Scan for the cell matching the given text and deliver its (X, Y) coordinate at center. 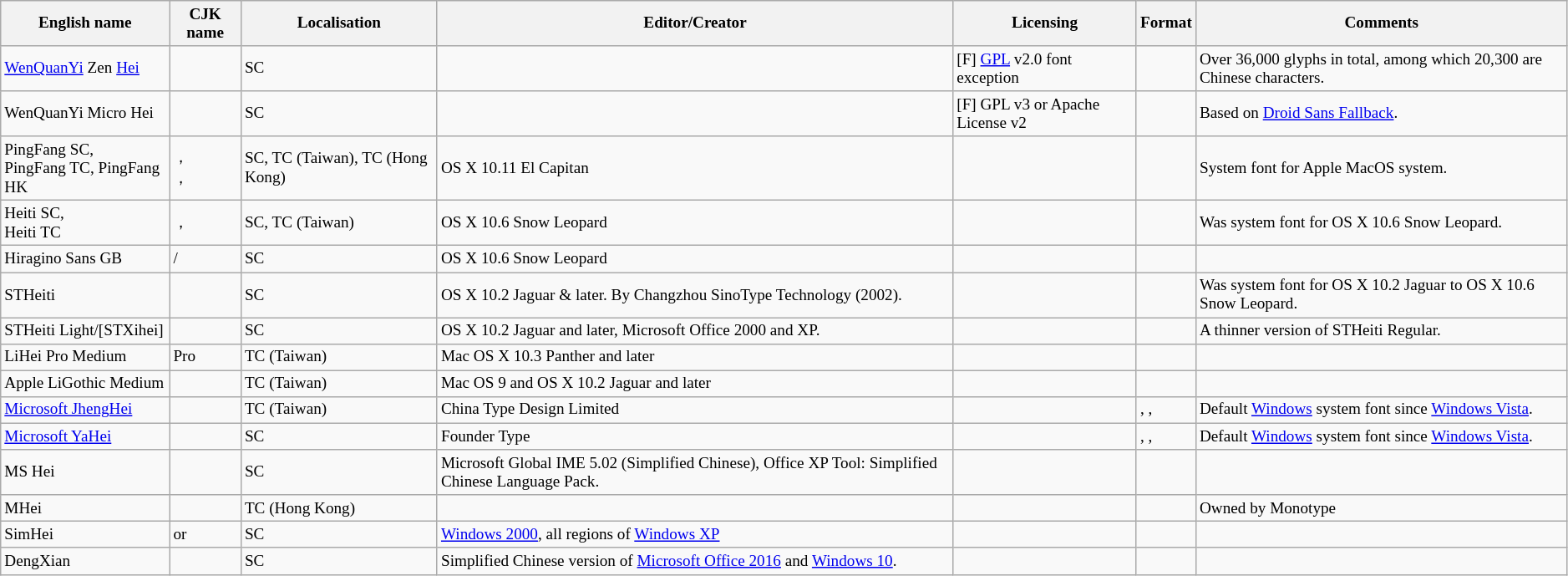
LiHei Pro Medium (85, 357)
or (206, 535)
SC, TC (Taiwan) (339, 223)
Apple LiGothic Medium (85, 384)
OS X 10.2 Jaguar and later, Microsoft Office 2000 and XP. (695, 331)
CJK name (206, 23)
Microsoft YaHei (85, 436)
Hiragino Sans GB (85, 259)
Mac OS X 10.3 Panther and later (695, 357)
，， (206, 169)
Windows 2000, all regions of Windows XP (695, 535)
STHeiti (85, 294)
Over 36,000 glyphs in total, among which 20,300 are Chinese characters. (1382, 69)
MS Hei (85, 472)
STHeiti Light/[STXihei] (85, 331)
WenQuanYi Zen Hei (85, 69)
Editor/Creator (695, 23)
DengXian (85, 561)
Was system font for OS X 10.6 Snow Leopard. (1382, 223)
TC (Hong Kong) (339, 508)
SC, TC (Taiwan), TC (Hong Kong) (339, 169)
PingFang SC,PingFang TC, PingFang HK (85, 169)
Licensing (1045, 23)
A thinner version of STHeiti Regular. (1382, 331)
[F] GPL v2.0 font exception (1045, 69)
Microsoft JhengHei (85, 410)
China Type Design Limited (695, 410)
System font for Apple MacOS system. (1382, 169)
Simplified Chinese version of Microsoft Office 2016 and Windows 10. (695, 561)
Heiti SC,Heiti TC (85, 223)
[F] GPL v3 or Apache License v2 (1045, 114)
SimHei (85, 535)
MHei (85, 508)
， (206, 223)
Founder Type (695, 436)
Microsoft Global IME 5.02 (Simplified Chinese), Office XP Tool: Simplified Chinese Language Pack. (695, 472)
Owned by Monotype (1382, 508)
Based on Droid Sans Fallback. (1382, 114)
Comments (1382, 23)
WenQuanYi Micro Hei (85, 114)
Format (1166, 23)
/ (206, 259)
OS X 10.2 Jaguar & later. By Changzhou SinoType Technology (2002). (695, 294)
OS X 10.11 El Capitan (695, 169)
Mac OS 9 and OS X 10.2 Jaguar and later (695, 384)
English name (85, 23)
Pro (206, 357)
Was system font for OS X 10.2 Jaguar to OS X 10.6 Snow Leopard. (1382, 294)
Localisation (339, 23)
